Return the (x, y) coordinate for the center point of the cell that contains the specified text.  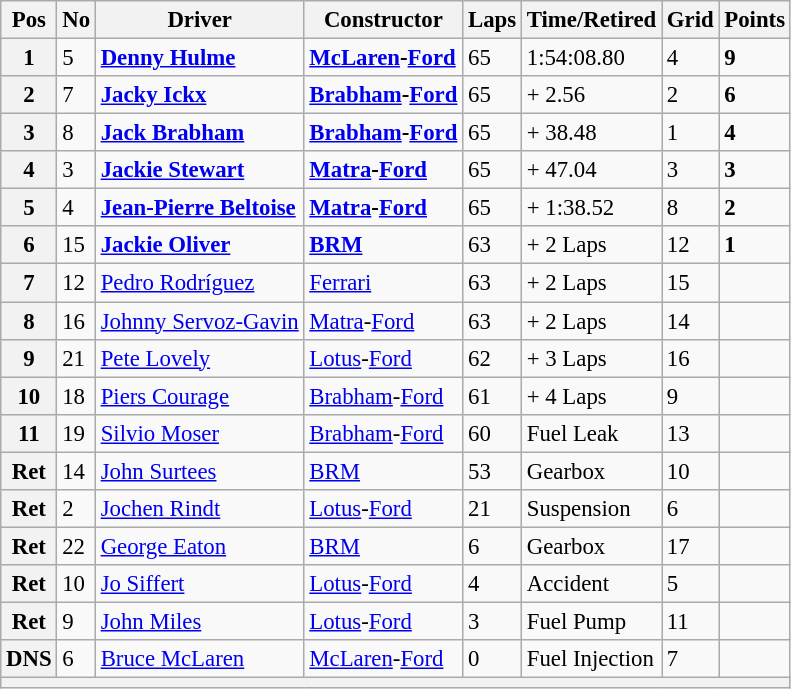
Driver (200, 20)
Pos (29, 20)
No (76, 20)
0 (492, 659)
53 (492, 471)
+ 38.48 (591, 133)
60 (492, 433)
Johnny Servoz-Gavin (200, 321)
Jochen Rindt (200, 509)
19 (76, 433)
Grid (690, 20)
George Eaton (200, 546)
Pedro Rodríguez (200, 283)
1:54:08.80 (591, 58)
22 (76, 546)
DNS (29, 659)
62 (492, 358)
Jacky Ickx (200, 95)
Denny Hulme (200, 58)
Piers Courage (200, 396)
Jo Siffert (200, 584)
+ 47.04 (591, 170)
+ 1:38.52 (591, 208)
John Miles (200, 621)
+ 4 Laps (591, 396)
Jack Brabham (200, 133)
John Surtees (200, 471)
Bruce McLaren (200, 659)
18 (76, 396)
Pete Lovely (200, 358)
Accident (591, 584)
Points (754, 20)
17 (690, 546)
Silvio Moser (200, 433)
Fuel Leak (591, 433)
Laps (492, 20)
Time/Retired (591, 20)
+ 3 Laps (591, 358)
Jean-Pierre Beltoise (200, 208)
Jackie Stewart (200, 170)
Ferrari (384, 283)
Constructor (384, 20)
Suspension (591, 509)
61 (492, 396)
Jackie Oliver (200, 245)
+ 2.56 (591, 95)
13 (690, 433)
Fuel Injection (591, 659)
Fuel Pump (591, 621)
